Determine the (X, Y) coordinate at the center of the cell enclosing the given text.  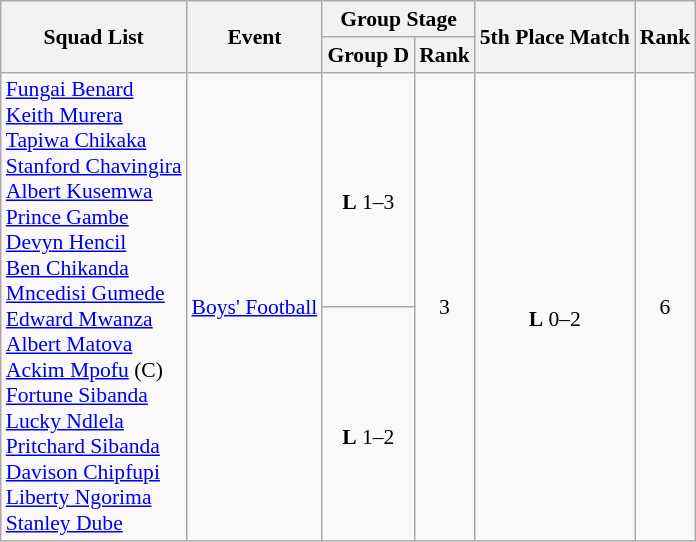
5th Place Match (555, 36)
L 1–3 (368, 190)
Group D (368, 55)
L 0–2 (555, 306)
Squad List (94, 36)
Event (255, 36)
Group Stage (398, 19)
3 (444, 306)
6 (666, 306)
Boys' Football (255, 306)
L 1–2 (368, 424)
